Identify which cell holds the provided text, then report its (X, Y) central coordinate. 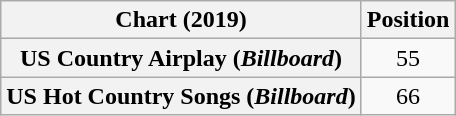
55 (408, 58)
66 (408, 96)
Position (408, 20)
Chart (2019) (181, 20)
US Hot Country Songs (Billboard) (181, 96)
US Country Airplay (Billboard) (181, 58)
